Scan for the cell matching the given text and deliver its [X, Y] coordinate at center. 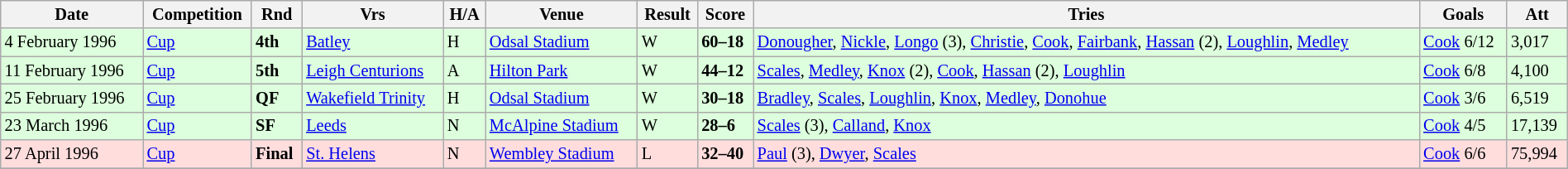
3,017 [1537, 42]
Vrs [372, 14]
Hilton Park [562, 70]
11 February 1996 [72, 70]
Leigh Centurions [372, 70]
Rnd [276, 14]
QF [276, 98]
Final [276, 154]
Tries [1087, 14]
Cook 3/6 [1463, 98]
4 February 1996 [72, 42]
Wakefield Trinity [372, 98]
60–18 [724, 42]
23 March 1996 [72, 126]
Scales, Medley, Knox (2), Cook, Hassan (2), Loughlin [1087, 70]
St. Helens [372, 154]
28–6 [724, 126]
McAlpine Stadium [562, 126]
44–12 [724, 70]
30–18 [724, 98]
Score [724, 14]
Wembley Stadium [562, 154]
27 April 1996 [72, 154]
SF [276, 126]
4,100 [1537, 70]
Competition [198, 14]
25 February 1996 [72, 98]
Cook 6/12 [1463, 42]
32–40 [724, 154]
Bradley, Scales, Loughlin, Knox, Medley, Donohue [1087, 98]
5th [276, 70]
Date [72, 14]
4th [276, 42]
Result [667, 14]
Scales (3), Calland, Knox [1087, 126]
75,994 [1537, 154]
6,519 [1537, 98]
Cook 4/5 [1463, 126]
Leeds [372, 126]
Paul (3), Dwyer, Scales [1087, 154]
H/A [465, 14]
A [465, 70]
Cook 6/8 [1463, 70]
Att [1537, 14]
L [667, 154]
17,139 [1537, 126]
Batley [372, 42]
Goals [1463, 14]
Donougher, Nickle, Longo (3), Christie, Cook, Fairbank, Hassan (2), Loughlin, Medley [1087, 42]
Cook 6/6 [1463, 154]
Venue [562, 14]
